Provide the [X, Y] coordinate of the cell's center where the given text is located.  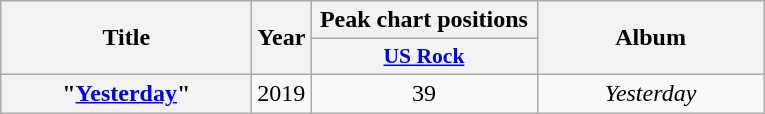
Album [650, 38]
Year [282, 38]
Title [126, 38]
Yesterday [650, 93]
"Yesterday" [126, 93]
US Rock [424, 57]
Peak chart positions [424, 20]
2019 [282, 93]
39 [424, 93]
